Return the [X, Y] coordinate for the center point of the cell that contains the specified text.  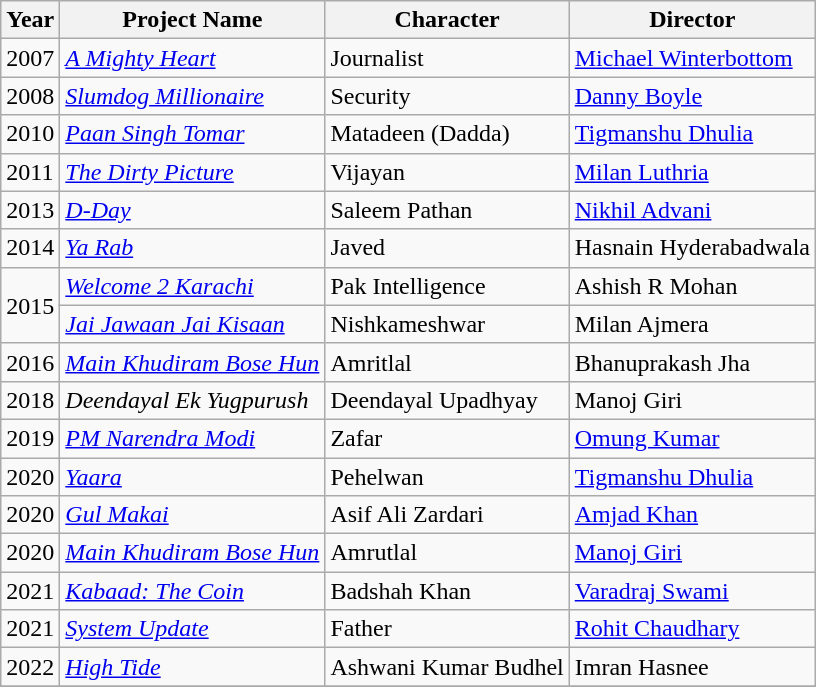
Kabaad: The Coin [192, 591]
Father [447, 629]
Matadeen (Dadda) [447, 134]
2013 [30, 210]
Ashwani Kumar Budhel [447, 667]
Nishkameshwar [447, 324]
Ashish R Mohan [692, 286]
2007 [30, 58]
Slumdog Millionaire [192, 96]
Deendayal Ek Yugpurush [192, 400]
PM Narendra Modi [192, 438]
Gul Makai [192, 515]
Director [692, 20]
Welcome 2 Karachi [192, 286]
2015 [30, 305]
Vijayan [447, 172]
Omung Kumar [692, 438]
Amrutlal [447, 553]
Asif Ali Zardari [447, 515]
Milan Ajmera [692, 324]
Michael Winterbottom [692, 58]
Year [30, 20]
Amritlal [447, 362]
Rohit Chaudhary [692, 629]
Nikhil Advani [692, 210]
2011 [30, 172]
Character [447, 20]
Hasnain Hyderabadwala [692, 248]
Ya Rab [192, 248]
Milan Luthria [692, 172]
Deendayal Upadhyay [447, 400]
Javed [447, 248]
Security [447, 96]
A Mighty Heart [192, 58]
Saleem Pathan [447, 210]
2008 [30, 96]
System Update [192, 629]
2014 [30, 248]
2022 [30, 667]
Amjad Khan [692, 515]
Zafar [447, 438]
Bhanuprakash Jha [692, 362]
Paan Singh Tomar [192, 134]
Pak Intelligence [447, 286]
Danny Boyle [692, 96]
Journalist [447, 58]
Varadraj Swami [692, 591]
2016 [30, 362]
2018 [30, 400]
D-Day [192, 210]
2010 [30, 134]
Imran Hasnee [692, 667]
Yaara [192, 477]
The Dirty Picture [192, 172]
High Tide [192, 667]
Jai Jawaan Jai Kisaan [192, 324]
Pehelwan [447, 477]
2019 [30, 438]
Badshah Khan [447, 591]
Project Name [192, 20]
